Identify which cell holds the provided text, then report its [X, Y] central coordinate. 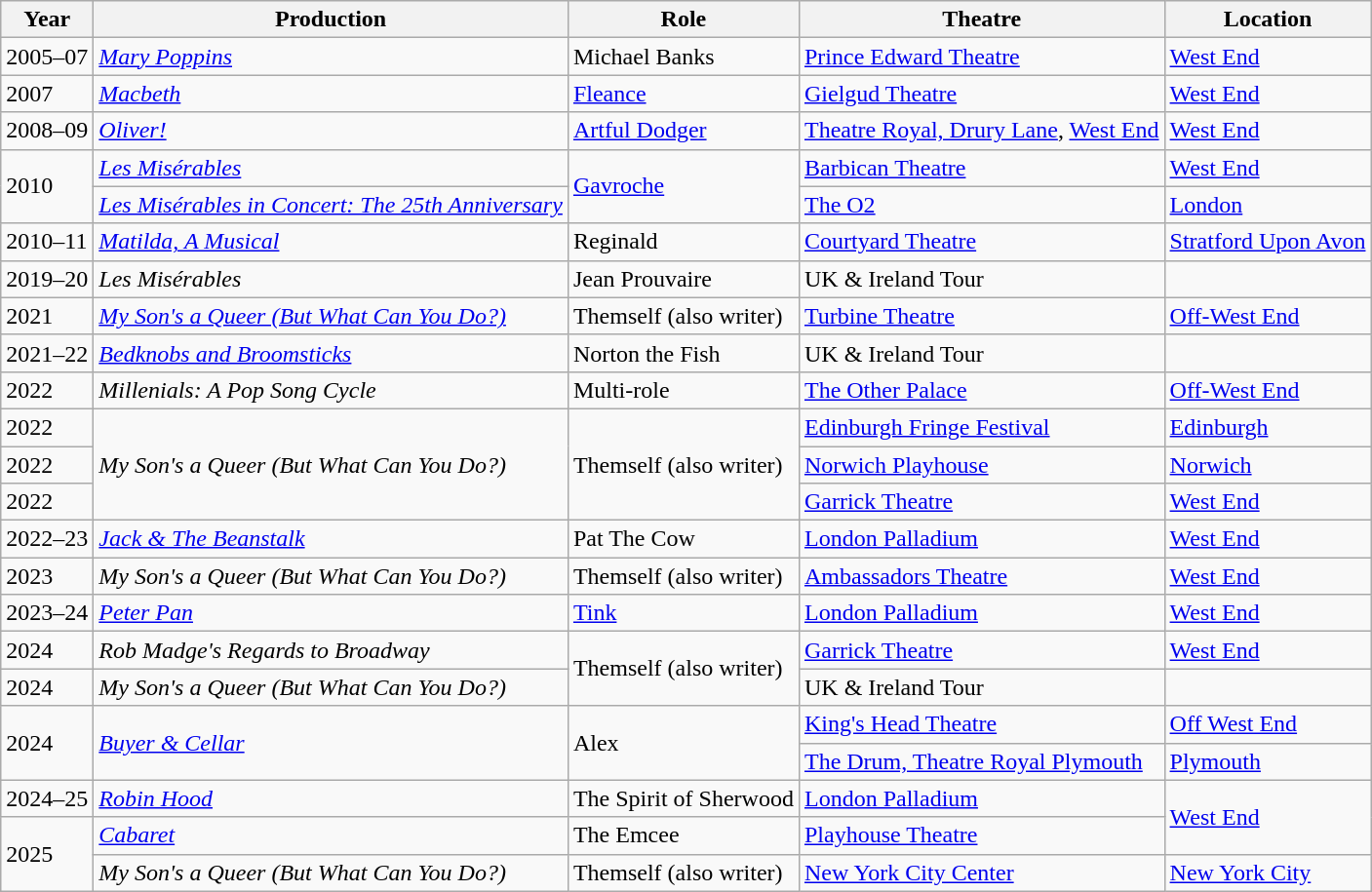
2010 [47, 186]
Pat The Cow [683, 539]
Robin Hood [332, 798]
London [1268, 205]
The O2 [981, 205]
Cabaret [332, 835]
2021–22 [47, 353]
Courtyard Theatre [981, 242]
2005–07 [47, 57]
Jean Prouvaire [683, 279]
2022–23 [47, 539]
Bedknobs and Broomsticks [332, 353]
Theatre [981, 19]
Plymouth [1268, 761]
2024–25 [47, 798]
Peter Pan [332, 613]
2021 [47, 316]
Norwich Playhouse [981, 465]
Stratford Upon Avon [1268, 242]
Edinburgh [1268, 427]
The Drum, Theatre Royal Plymouth [981, 761]
2010–11 [47, 242]
Norton the Fish [683, 353]
Les Misérables in Concert: The 25th Anniversary [332, 205]
2007 [47, 94]
Artful Dodger [683, 131]
Gavroche [683, 186]
2008–09 [47, 131]
Location [1268, 19]
Role [683, 19]
Year [47, 19]
The Spirit of Sherwood [683, 798]
Buyer & Cellar [332, 743]
2025 [47, 854]
Barbican Theatre [981, 168]
Turbine Theatre [981, 316]
Off West End [1268, 724]
Multi-role [683, 390]
Tink [683, 613]
Millenials: A Pop Song Cycle [332, 390]
Reginald [683, 242]
Prince Edward Theatre [981, 57]
King's Head Theatre [981, 724]
Mary Poppins [332, 57]
Production [332, 19]
Matilda, A Musical [332, 242]
Macbeth [332, 94]
Playhouse Theatre [981, 835]
Rob Madge's Regards to Broadway [332, 650]
Ambassadors Theatre [981, 576]
Gielgud Theatre [981, 94]
2023 [47, 576]
The Other Palace [981, 390]
2023–24 [47, 613]
Oliver! [332, 131]
Michael Banks [683, 57]
Fleance [683, 94]
Jack & The Beanstalk [332, 539]
New York City [1268, 873]
New York City Center [981, 873]
Theatre Royal, Drury Lane, West End [981, 131]
The Emcee [683, 835]
Norwich [1268, 465]
Edinburgh Fringe Festival [981, 427]
2019–20 [47, 279]
Alex [683, 743]
